Pinpoint the cell where the given text exists, returning its [X, Y] midpoint coordinate. 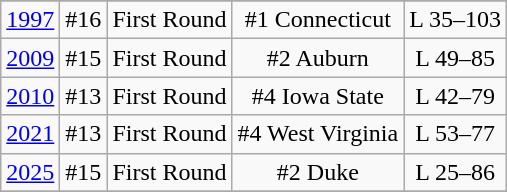
#2 Auburn [318, 58]
L 49–85 [456, 58]
2010 [30, 96]
#1 Connecticut [318, 20]
#4 Iowa State [318, 96]
2021 [30, 134]
#2 Duke [318, 172]
1997 [30, 20]
#16 [84, 20]
L 42–79 [456, 96]
#4 West Virginia [318, 134]
L 25–86 [456, 172]
2009 [30, 58]
L 53–77 [456, 134]
L 35–103 [456, 20]
2025 [30, 172]
